Locate the cell with the specified text and output its [X, Y] center coordinate. 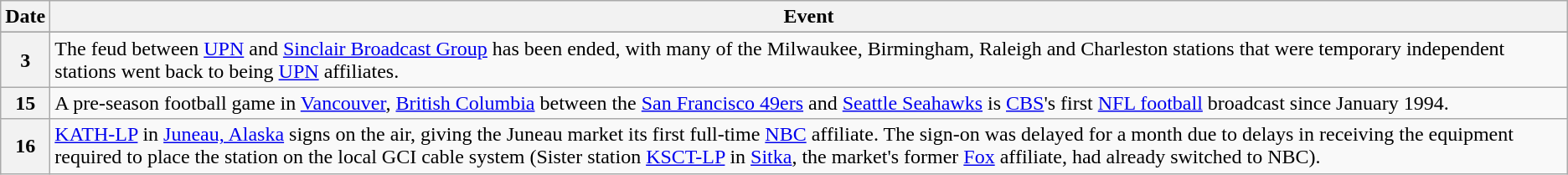
Date [25, 17]
16 [25, 146]
3 [25, 60]
Event [809, 17]
15 [25, 103]
